Provide the [x, y] coordinate of the cell's center where the given text is located.  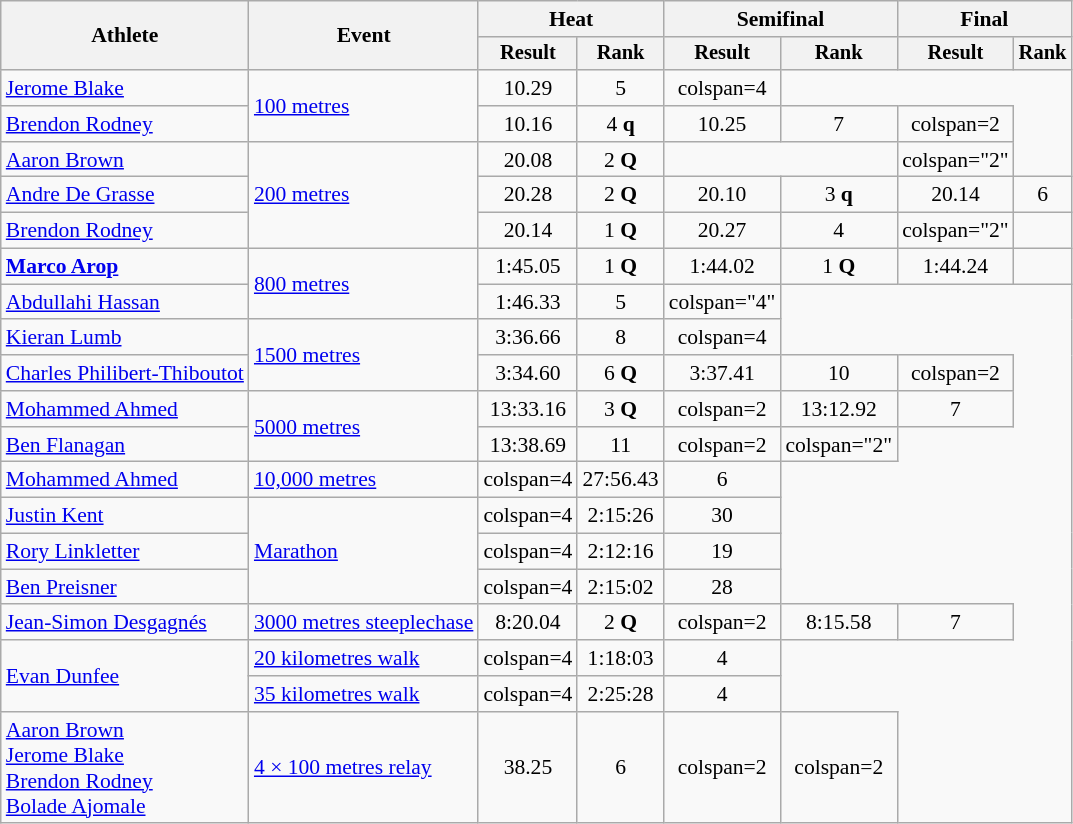
38.25 [528, 768]
20.10 [722, 195]
4 × 100 metres relay [364, 768]
Aaron Brown [125, 160]
2:15:02 [620, 587]
Semifinal [780, 19]
Marathon [364, 552]
11 [620, 445]
5000 metres [364, 426]
35 kilometres walk [364, 694]
13:38.69 [528, 445]
28 [722, 587]
20.27 [722, 231]
Jerome Blake [125, 88]
Jean-Simon Desgagnés [125, 623]
10.25 [722, 124]
Final [984, 19]
Charles Philibert-Thiboutot [125, 373]
10.29 [528, 88]
19 [722, 552]
1:18:03 [620, 658]
100 metres [364, 106]
Ben Preisner [125, 587]
Marco Arop [125, 267]
Ben Flanagan [125, 445]
1:44.24 [956, 267]
Abdullahi Hassan [125, 302]
Andre De Grasse [125, 195]
20 kilometres walk [364, 658]
1:45.05 [528, 267]
3 Q [620, 409]
Aaron BrownJerome BlakeBrendon RodneyBolade Ajomale [125, 768]
2:12:16 [620, 552]
3:37.41 [722, 373]
3000 metres steeplechase [364, 623]
Event [364, 36]
1:46.33 [528, 302]
2:25:28 [620, 694]
13:33.16 [528, 409]
8:15.58 [838, 623]
200 metres [364, 196]
6 Q [620, 373]
Athlete [125, 36]
Justin Kent [125, 516]
800 metres [364, 284]
1500 metres [364, 356]
27:56.43 [620, 480]
8 [620, 338]
3:36.66 [528, 338]
10.16 [528, 124]
10 [838, 373]
30 [722, 516]
Kieran Lumb [125, 338]
20.28 [528, 195]
colspan="4" [722, 302]
Evan Dunfee [125, 676]
Heat [570, 19]
10,000 metres [364, 480]
Rory Linkletter [125, 552]
2:15:26 [620, 516]
8:20.04 [528, 623]
4 q [620, 124]
3 q [838, 195]
13:12.92 [838, 409]
20.08 [528, 160]
3:34.60 [528, 373]
1:44.02 [722, 267]
